Extract the (x, y) coordinate from the center of the cell holding the provided text.  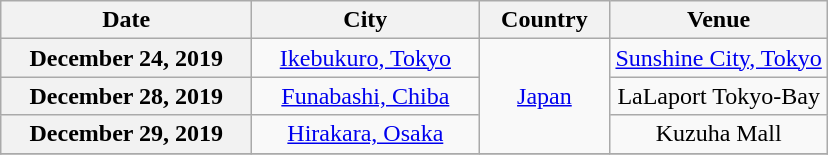
LaLaport Tokyo-Bay (718, 96)
Venue (718, 20)
Kuzuha Mall (718, 134)
Funabashi, Chiba (366, 96)
City (366, 20)
Ikebukuro, Tokyo (366, 58)
Date (126, 20)
Hirakara, Osaka (366, 134)
December 28, 2019 (126, 96)
December 24, 2019 (126, 58)
Country (544, 20)
December 29, 2019 (126, 134)
Japan (544, 96)
Sunshine City, Tokyo (718, 58)
